From the cell containing the given text, extract its center point as (X, Y) coordinate. 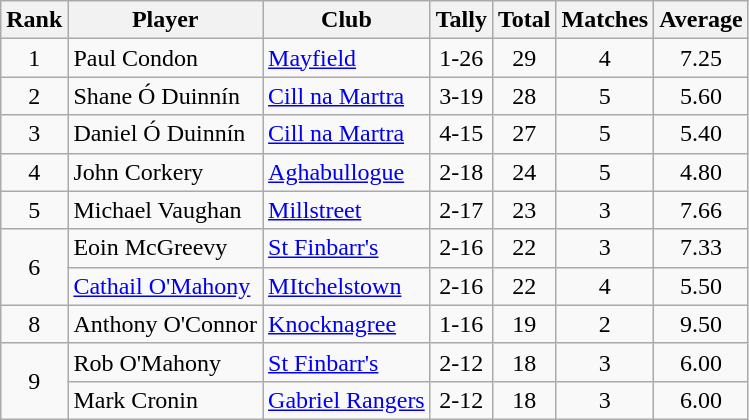
Rob O'Mahony (166, 362)
Paul Condon (166, 58)
Michael Vaughan (166, 210)
9.50 (702, 324)
9 (34, 381)
19 (524, 324)
Millstreet (347, 210)
7.66 (702, 210)
1-26 (461, 58)
1-16 (461, 324)
5.50 (702, 286)
7.33 (702, 248)
Tally (461, 20)
Knocknagree (347, 324)
John Corkery (166, 172)
7.25 (702, 58)
5.60 (702, 96)
Aghabullogue (347, 172)
2-18 (461, 172)
1 (34, 58)
MItchelstown (347, 286)
Daniel Ó Duinnín (166, 134)
3-19 (461, 96)
29 (524, 58)
5.40 (702, 134)
4.80 (702, 172)
24 (524, 172)
Average (702, 20)
Total (524, 20)
6 (34, 267)
28 (524, 96)
Rank (34, 20)
Mark Cronin (166, 400)
Anthony O'Connor (166, 324)
2-17 (461, 210)
4-15 (461, 134)
Club (347, 20)
Matches (605, 20)
23 (524, 210)
8 (34, 324)
27 (524, 134)
Gabriel Rangers (347, 400)
Mayfield (347, 58)
Shane Ó Duinnín (166, 96)
Eoin McGreevy (166, 248)
Cathail O'Mahony (166, 286)
Player (166, 20)
